Capture the cell that displays the provided text and extract its (X, Y) central coordinate. 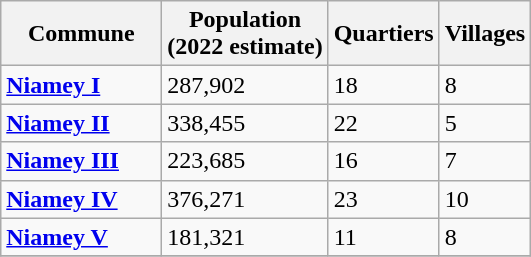
287,902 (245, 85)
338,455 (245, 123)
Niamey II (82, 123)
Population(2022 estimate) (245, 34)
5 (485, 123)
23 (384, 199)
22 (384, 123)
18 (384, 85)
Quartiers (384, 34)
Niamey IV (82, 199)
16 (384, 161)
181,321 (245, 237)
223,685 (245, 161)
Niamey V (82, 237)
Commune (82, 34)
11 (384, 237)
10 (485, 199)
Niamey III (82, 161)
Villages (485, 34)
Niamey I (82, 85)
376,271 (245, 199)
7 (485, 161)
